Output the [X, Y] coordinate of the center of the cell containing the given text.  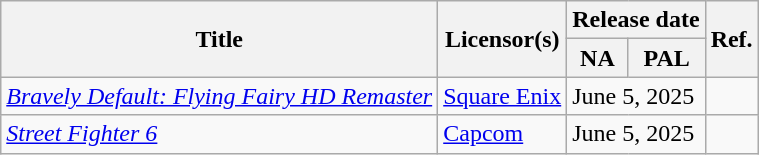
Bravely Default: Flying Fairy HD Remaster [220, 96]
Ref. [732, 39]
Capcom [502, 134]
PAL [666, 58]
Street Fighter 6 [220, 134]
Licensor(s) [502, 39]
Square Enix [502, 96]
Title [220, 39]
NA [598, 58]
Release date [636, 20]
